For the text-containing cell, return its midpoint in (x, y) coordinate format. 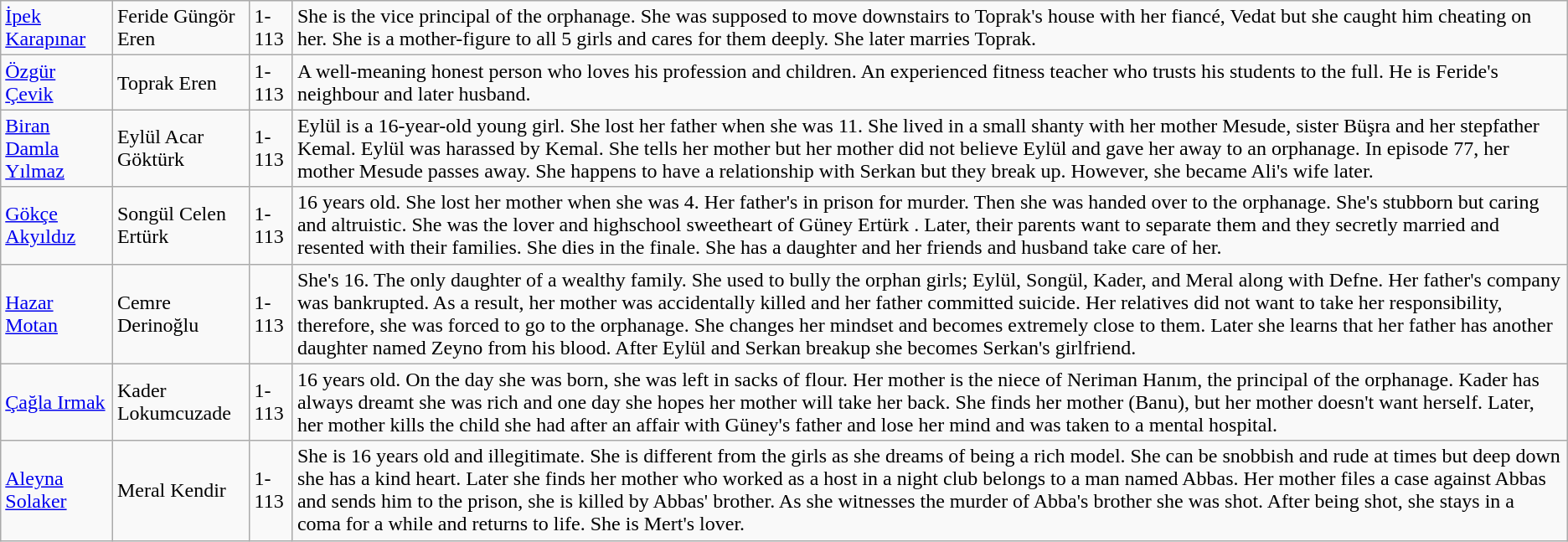
Çağla Irmak (57, 402)
Gökçe Akyıldız (57, 225)
İpek Karapınar (57, 28)
Özgür Çevik (57, 82)
Kader Lokumcuzade (181, 402)
Songül Celen Ertürk (181, 225)
Feride Güngör Eren (181, 28)
Meral Kendir (181, 491)
Cemre Derinoğlu (181, 313)
Aleyna Solaker (57, 491)
Biran Damla Yılmaz (57, 148)
Toprak Eren (181, 82)
Eylül Acar Göktürk (181, 148)
Hazar Motan (57, 313)
